Extract the (X, Y) coordinate from the center of the cell holding the provided text.  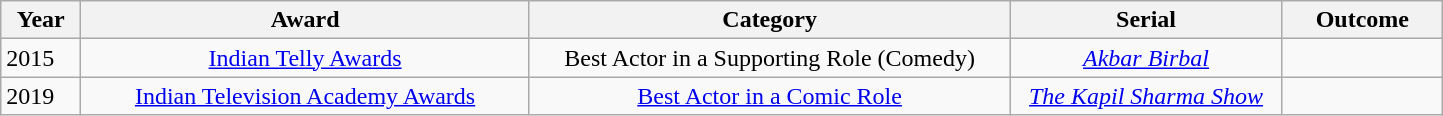
2019 (41, 96)
Category (770, 20)
Award (306, 20)
Year (41, 20)
Best Actor in a Supporting Role (Comedy) (770, 58)
2015 (41, 58)
Outcome (1362, 20)
Indian Television Academy Awards (306, 96)
The Kapil Sharma Show (1146, 96)
Best Actor in a Comic Role (770, 96)
Indian Telly Awards (306, 58)
Serial (1146, 20)
Akbar Birbal (1146, 58)
